Output the [X, Y] coordinate of the center of the cell containing the given text.  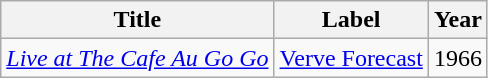
Live at The Cafe Au Go Go [138, 58]
Verve Forecast [351, 58]
1966 [458, 58]
Title [138, 20]
Year [458, 20]
Label [351, 20]
